Output the [x, y] coordinate of the center of the cell containing the given text.  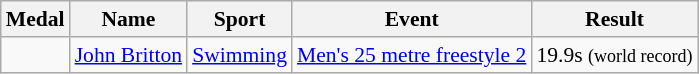
Swimming [240, 55]
19.9s (world record) [614, 55]
Medal [36, 19]
Result [614, 19]
Sport [240, 19]
Name [128, 19]
Event [412, 19]
Men's 25 metre freestyle 2 [412, 55]
John Britton [128, 55]
